Determine the (x, y) coordinate at the center of the cell enclosing the given text.  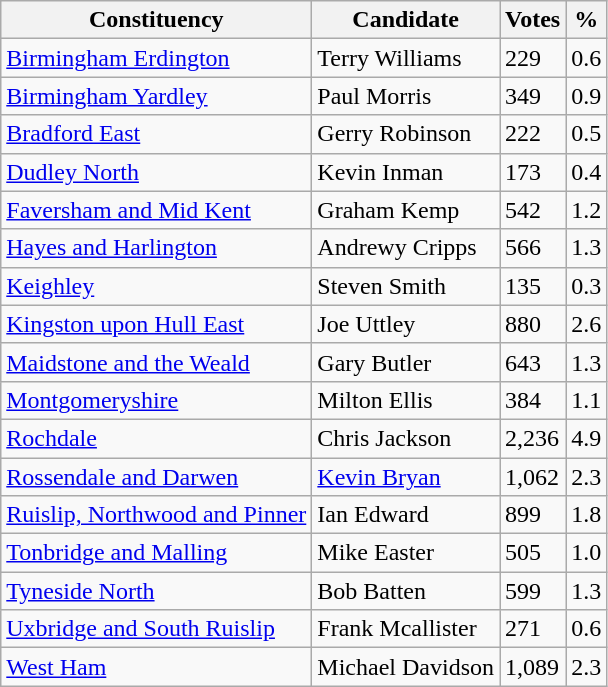
West Ham (156, 667)
135 (533, 286)
Dudley North (156, 172)
Birmingham Erdington (156, 58)
880 (533, 324)
566 (533, 248)
Graham Kemp (406, 210)
1.0 (586, 553)
% (586, 20)
0.3 (586, 286)
Montgomeryshire (156, 400)
Paul Morris (406, 96)
599 (533, 591)
4.9 (586, 438)
173 (533, 172)
0.9 (586, 96)
Votes (533, 20)
1.1 (586, 400)
0.5 (586, 134)
Gerry Robinson (406, 134)
Chris Jackson (406, 438)
222 (533, 134)
542 (533, 210)
1.8 (586, 515)
1,062 (533, 477)
Joe Uttley (406, 324)
Mike Easter (406, 553)
349 (533, 96)
Gary Butler (406, 362)
Bob Batten (406, 591)
899 (533, 515)
Kevin Inman (406, 172)
384 (533, 400)
Kevin Bryan (406, 477)
Ian Edward (406, 515)
Frank Mcallister (406, 629)
Faversham and Mid Kent (156, 210)
229 (533, 58)
Steven Smith (406, 286)
271 (533, 629)
Tyneside North (156, 591)
Constituency (156, 20)
Maidstone and the Weald (156, 362)
505 (533, 553)
0.4 (586, 172)
Birmingham Yardley (156, 96)
Milton Ellis (406, 400)
Tonbridge and Malling (156, 553)
Kingston upon Hull East (156, 324)
Hayes and Harlington (156, 248)
Rossendale and Darwen (156, 477)
Andrewy Cripps (406, 248)
Bradford East (156, 134)
1,089 (533, 667)
Keighley (156, 286)
Uxbridge and South Ruislip (156, 629)
Ruislip, Northwood and Pinner (156, 515)
2.6 (586, 324)
Rochdale (156, 438)
Terry Williams (406, 58)
Candidate (406, 20)
2,236 (533, 438)
643 (533, 362)
1.2 (586, 210)
Michael Davidson (406, 667)
